Determine the (X, Y) coordinate at the center of the cell enclosing the given text.  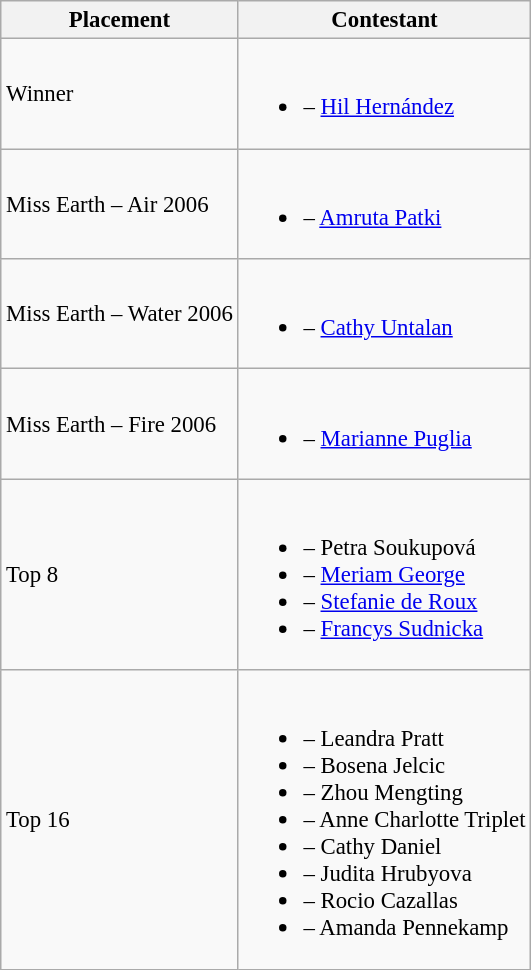
Winner (120, 94)
Top 8 (120, 574)
– Marianne Puglia (384, 424)
– Amruta Patki (384, 204)
Placement (120, 20)
– Hil Hernández (384, 94)
Top 16 (120, 820)
Miss Earth – Water 2006 (120, 314)
– Cathy Untalan (384, 314)
Miss Earth – Air 2006 (120, 204)
– Petra Soukupová – Meriam George – Stefanie de Roux – Francys Sudnicka (384, 574)
Miss Earth – Fire 2006 (120, 424)
– Leandra Pratt – Bosena Jelcic – Zhou Mengting – Anne Charlotte Triplet – Cathy Daniel – Judita Hrubyova – Rocio Cazallas – Amanda Pennekamp (384, 820)
Contestant (384, 20)
